For the text-containing cell, return its midpoint in [X, Y] coordinate format. 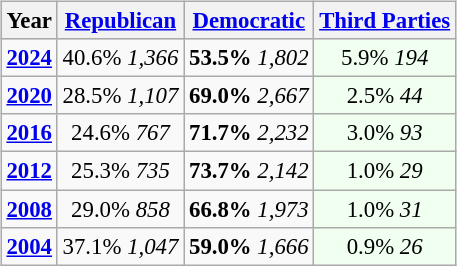
Democratic [249, 21]
2004 [29, 246]
28.5% 1,107 [120, 96]
2024 [29, 58]
1.0% 31 [385, 209]
5.9% 194 [385, 58]
2.5% 44 [385, 96]
29.0% 858 [120, 209]
3.0% 93 [385, 133]
2012 [29, 171]
53.5% 1,802 [249, 58]
37.1% 1,047 [120, 246]
66.8% 1,973 [249, 209]
2020 [29, 96]
Republican [120, 21]
59.0% 1,666 [249, 246]
2016 [29, 133]
69.0% 2,667 [249, 96]
Year [29, 21]
73.7% 2,142 [249, 171]
24.6% 767 [120, 133]
1.0% 29 [385, 171]
2008 [29, 209]
0.9% 26 [385, 246]
71.7% 2,232 [249, 133]
Third Parties [385, 21]
40.6% 1,366 [120, 58]
25.3% 735 [120, 171]
